Provide the [x, y] coordinate of the cell's center where the given text is located.  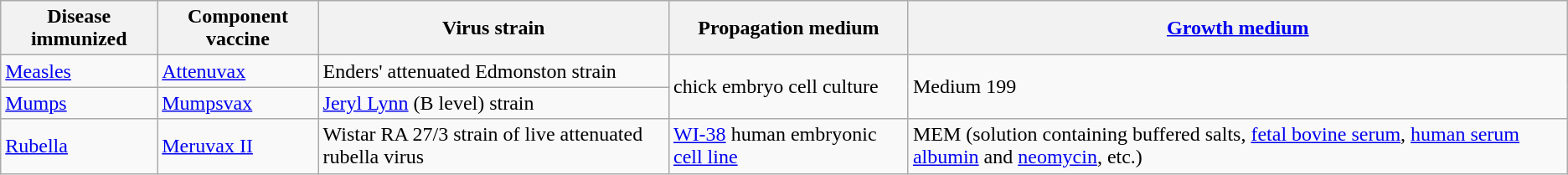
Mumpsvax [238, 103]
Jeryl Lynn (B level) strain [493, 103]
chick embryo cell culture [788, 87]
Disease immunized [79, 28]
Wistar RA 27/3 strain of live attenuated rubella virus [493, 146]
Component vaccine [238, 28]
Attenuvax [238, 71]
Virus strain [493, 28]
Mumps [79, 103]
Measles [79, 71]
MEM (solution containing buffered salts, fetal bovine serum, human serum albumin and neomycin, etc.) [1238, 146]
Propagation medium [788, 28]
Growth medium [1238, 28]
Meruvax II [238, 146]
Rubella [79, 146]
WI-38 human embryonic cell line [788, 146]
Enders' attenuated Edmonston strain [493, 71]
Medium 199 [1238, 87]
